Identify which cell holds the provided text, then report its (X, Y) central coordinate. 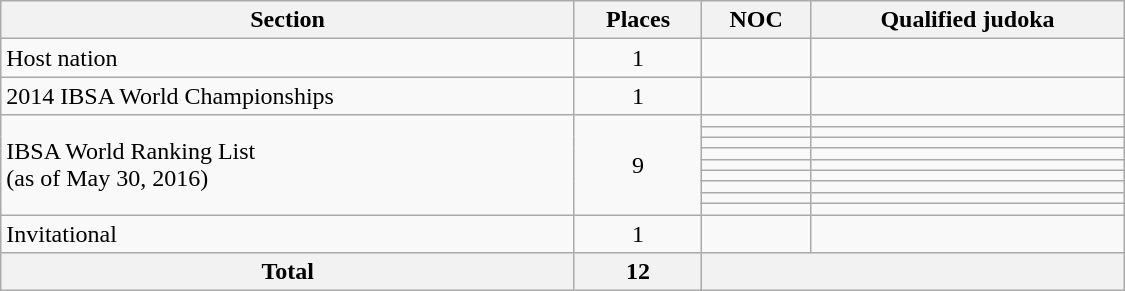
Invitational (288, 233)
NOC (756, 20)
Places (638, 20)
Qualified judoka (968, 20)
12 (638, 272)
Section (288, 20)
Total (288, 272)
9 (638, 165)
IBSA World Ranking List(as of May 30, 2016) (288, 165)
2014 IBSA World Championships (288, 96)
Host nation (288, 58)
